Detect which cell encompasses the target text, then output its (X, Y) center coordinate. 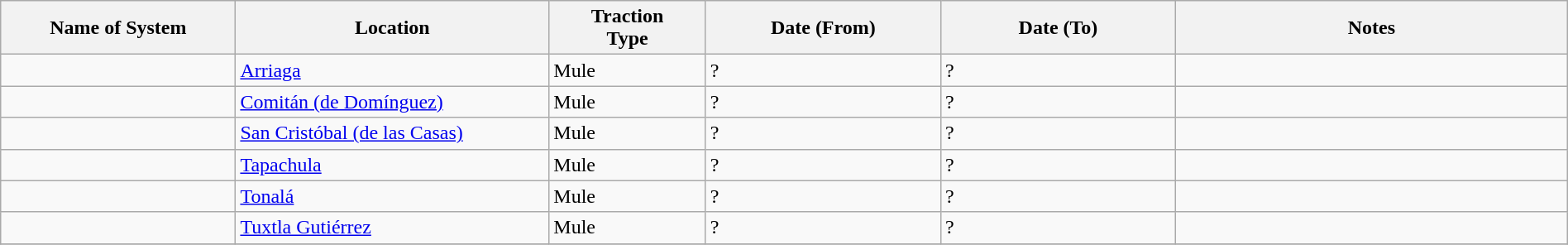
Name of System (118, 28)
Notes (1372, 28)
Date (From) (823, 28)
TractionType (627, 28)
Tonalá (392, 196)
Date (To) (1058, 28)
Tuxtla Gutiérrez (392, 228)
San Cristóbal (de las Casas) (392, 133)
Tapachula (392, 165)
Arriaga (392, 70)
Comitán (de Domínguez) (392, 102)
Location (392, 28)
